Return [x, y] of the center of cell containing provided text 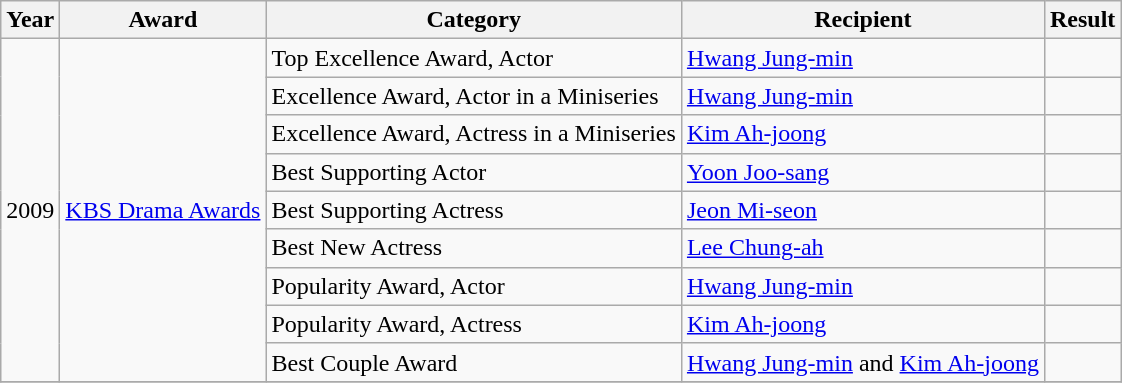
Lee Chung-ah [862, 248]
Popularity Award, Actress [474, 324]
Category [474, 20]
Best Couple Award [474, 362]
Best Supporting Actor [474, 172]
Jeon Mi-seon [862, 210]
Excellence Award, Actor in a Miniseries [474, 96]
Best New Actress [474, 248]
Result [1082, 20]
Award [163, 20]
Year [30, 20]
KBS Drama Awards [163, 210]
Best Supporting Actress [474, 210]
Yoon Joo-sang [862, 172]
Excellence Award, Actress in a Miniseries [474, 134]
Top Excellence Award, Actor [474, 58]
Hwang Jung-min and Kim Ah-joong [862, 362]
2009 [30, 210]
Recipient [862, 20]
Popularity Award, Actor [474, 286]
